Detect which cell encompasses the target text, then output its (x, y) center coordinate. 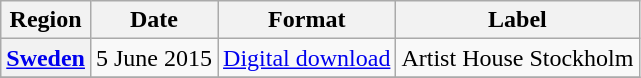
Format (307, 20)
Date (154, 20)
Sweden (46, 58)
Label (518, 20)
Digital download (307, 58)
5 June 2015 (154, 58)
Region (46, 20)
Artist House Stockholm (518, 58)
